For the text-containing cell, return its midpoint in [x, y] coordinate format. 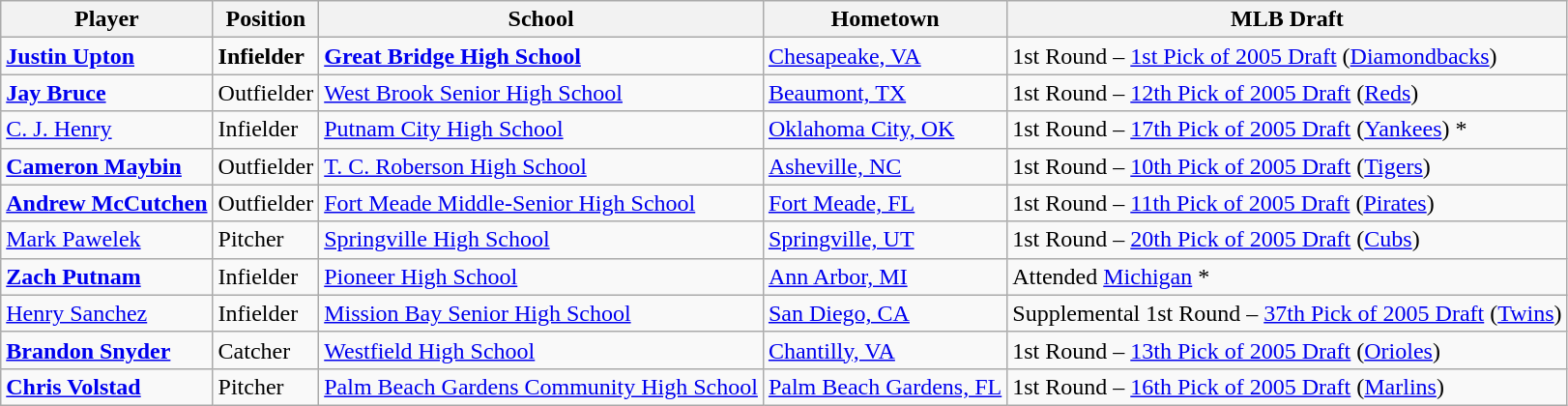
Justin Upton [106, 56]
T. C. Roberson High School [541, 166]
Player [106, 19]
Pioneer High School [541, 276]
Catcher [266, 350]
Palm Beach Gardens, FL [885, 387]
School [541, 19]
Jay Bruce [106, 93]
Zach Putnam [106, 276]
Fort Meade Middle-Senior High School [541, 203]
Chris Volstad [106, 387]
Hometown [885, 19]
Position [266, 19]
Henry Sanchez [106, 313]
1st Round – 11th Pick of 2005 Draft (Pirates) [1288, 203]
Mission Bay Senior High School [541, 313]
Oklahoma City, OK [885, 130]
San Diego, CA [885, 313]
Springville High School [541, 240]
1st Round – 12th Pick of 2005 Draft (Reds) [1288, 93]
1st Round – 13th Pick of 2005 Draft (Orioles) [1288, 350]
1st Round – 17th Pick of 2005 Draft (Yankees) * [1288, 130]
1st Round – 20th Pick of 2005 Draft (Cubs) [1288, 240]
Asheville, NC [885, 166]
Springville, UT [885, 240]
Brandon Snyder [106, 350]
West Brook Senior High School [541, 93]
Great Bridge High School [541, 56]
Palm Beach Gardens Community High School [541, 387]
Cameron Maybin [106, 166]
1st Round – 16th Pick of 2005 Draft (Marlins) [1288, 387]
Putnam City High School [541, 130]
Westfield High School [541, 350]
MLB Draft [1288, 19]
C. J. Henry [106, 130]
Andrew McCutchen [106, 203]
1st Round – 1st Pick of 2005 Draft (Diamondbacks) [1288, 56]
Ann Arbor, MI [885, 276]
Fort Meade, FL [885, 203]
Chesapeake, VA [885, 56]
1st Round – 10th Pick of 2005 Draft (Tigers) [1288, 166]
Chantilly, VA [885, 350]
Supplemental 1st Round – 37th Pick of 2005 Draft (Twins) [1288, 313]
Attended Michigan * [1288, 276]
Mark Pawelek [106, 240]
Beaumont, TX [885, 93]
